Return the [x, y] coordinate for the center point of the cell that contains the specified text.  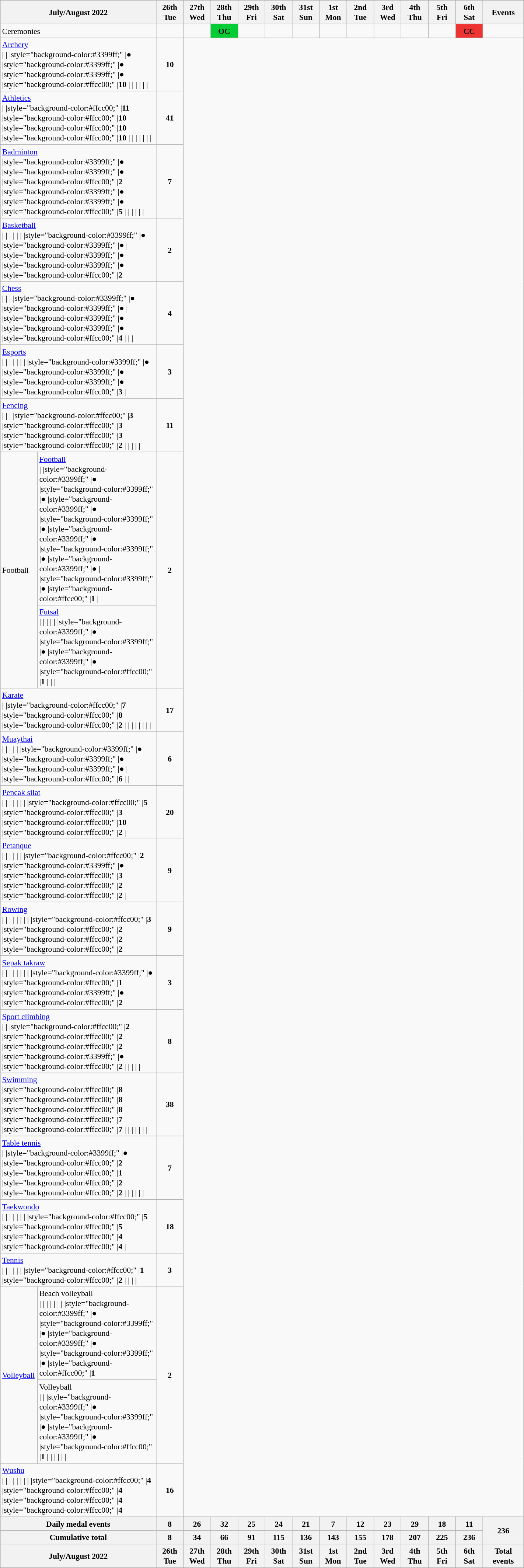
24 [279, 1524]
26 [197, 1524]
23 [388, 1524]
38 [170, 1104]
12 [360, 1524]
178 [388, 1537]
OC [224, 31]
Total events [503, 1556]
41 [170, 118]
4 [170, 313]
Volleyball [19, 1375]
17 [170, 710]
207 [415, 1537]
CC [469, 31]
20 [170, 812]
Daily medal events [78, 1524]
91 [251, 1537]
136 [306, 1537]
Karate| |style="background-color:#ffcc00;" |7 |style="background-color:#ffcc00;" |8 |style="background-color:#ffcc00;" |2 | | | | | | | | [78, 710]
155 [360, 1537]
10 [170, 64]
225 [442, 1537]
Cumulative total [78, 1537]
29 [415, 1524]
21 [306, 1524]
34 [197, 1537]
Ceremonies [78, 31]
32 [224, 1524]
Events [503, 12]
115 [279, 1537]
Football [19, 570]
66 [224, 1537]
6 [170, 759]
25 [251, 1524]
143 [333, 1537]
16 [170, 1490]
Tennis| | | | | | |style="background-color:#ffcc00;" |1 |style="background-color:#ffcc00;" |2 | | | | [78, 1269]
